Pinpoint the cell where the given text exists, returning its (x, y) midpoint coordinate. 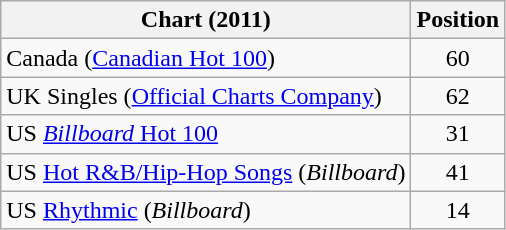
60 (458, 58)
62 (458, 96)
US Rhythmic (Billboard) (206, 210)
41 (458, 172)
UK Singles (Official Charts Company) (206, 96)
31 (458, 134)
US Hot R&B/Hip-Hop Songs (Billboard) (206, 172)
14 (458, 210)
Chart (2011) (206, 20)
US Billboard Hot 100 (206, 134)
Canada (Canadian Hot 100) (206, 58)
Position (458, 20)
